Find where the given text appears and provide that cell's center as [X, Y] coordinate. 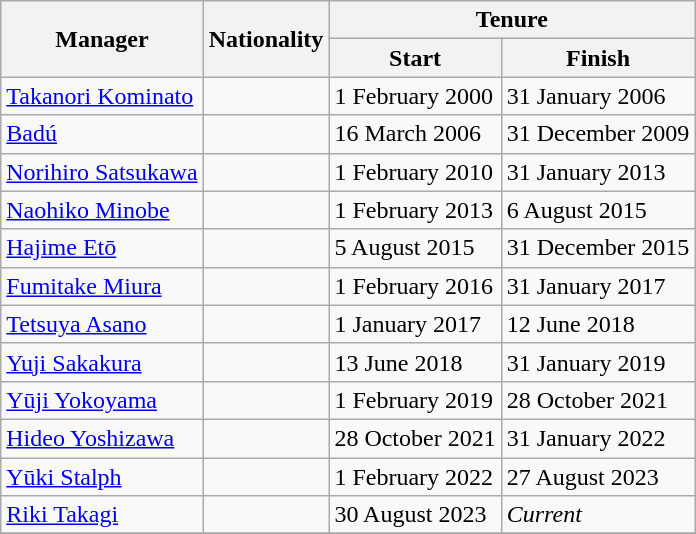
1 February 2019 [415, 400]
Tenure [512, 20]
Hajime Etō [102, 248]
27 August 2023 [598, 477]
Hideo Yoshizawa [102, 438]
Yūki Stalph [102, 477]
Takanori Kominato [102, 96]
Fumitake Miura [102, 286]
1 February 2016 [415, 286]
Start [415, 58]
1 February 2022 [415, 477]
16 March 2006 [415, 134]
31 January 2019 [598, 362]
31 January 2013 [598, 172]
1 February 2013 [415, 210]
13 June 2018 [415, 362]
Norihiro Satsukawa [102, 172]
31 December 2009 [598, 134]
Tetsuya Asano [102, 324]
Nationality [266, 39]
31 January 2006 [598, 96]
Badú [102, 134]
Yuji Sakakura [102, 362]
Naohiko Minobe [102, 210]
31 January 2017 [598, 286]
Manager [102, 39]
12 June 2018 [598, 324]
31 January 2022 [598, 438]
Current [598, 515]
1 February 2010 [415, 172]
5 August 2015 [415, 248]
6 August 2015 [598, 210]
1 February 2000 [415, 96]
31 December 2015 [598, 248]
Riki Takagi [102, 515]
Finish [598, 58]
30 August 2023 [415, 515]
1 January 2017 [415, 324]
Yūji Yokoyama [102, 400]
